Locate the cell with the specified text and output its (x, y) center coordinate. 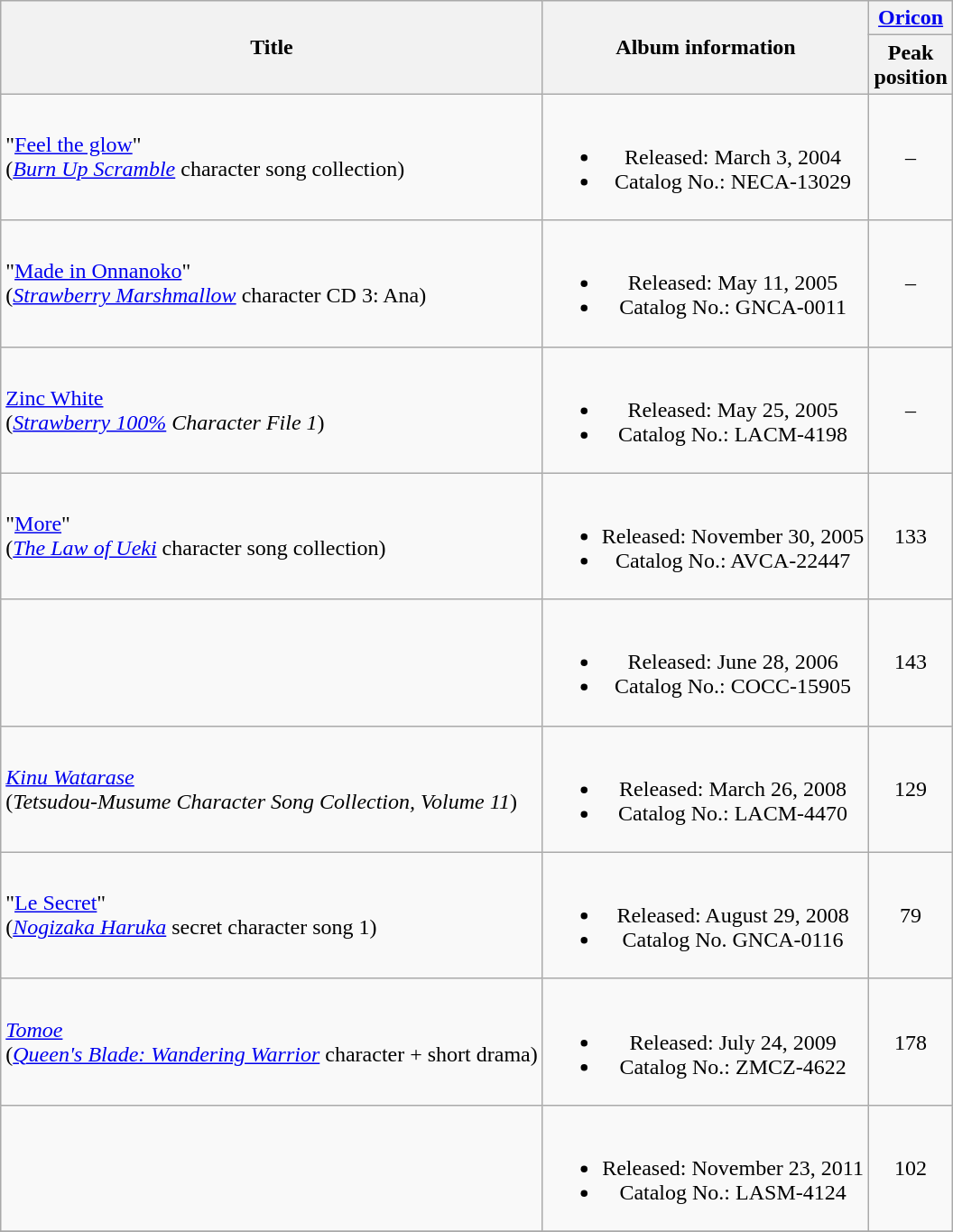
129 (911, 789)
143 (911, 662)
Tomoe(Queen's Blade: Wandering Warrior character + short drama) (272, 1042)
Kinu Watarase(Tetsudou-Musume Character Song Collection, Volume 11) (272, 789)
178 (911, 1042)
Released: June 28, 2006Catalog No.: COCC-15905 (706, 662)
Peakposition (911, 65)
Released: July 24, 2009Catalog No.: ZMCZ-4622 (706, 1042)
"Le Secret"(Nogizaka Haruka secret character song 1) (272, 915)
Released: March 26, 2008Catalog No.: LACM-4470 (706, 789)
Released: May 11, 2005Catalog No.: GNCA-0011 (706, 283)
Title (272, 47)
Released: May 25, 2005Catalog No.: LACM-4198 (706, 410)
Released: November 23, 2011Catalog No.: LASM-4124 (706, 1168)
79 (911, 915)
Released: November 30, 2005Catalog No.: AVCA-22447 (706, 536)
"Made in Onnanoko"(Strawberry Marshmallow character CD 3: Ana) (272, 283)
Zinc White (Strawberry 100% Character File 1) (272, 410)
"Feel the glow"(Burn Up Scramble character song collection) (272, 157)
"More"(The Law of Ueki character song collection) (272, 536)
Album information (706, 47)
Released: August 29, 2008Catalog No. GNCA-0116 (706, 915)
102 (911, 1168)
Oricon (911, 18)
Released: March 3, 2004Catalog No.: NECA-13029 (706, 157)
133 (911, 536)
